Return [x, y] of the center of cell containing provided text 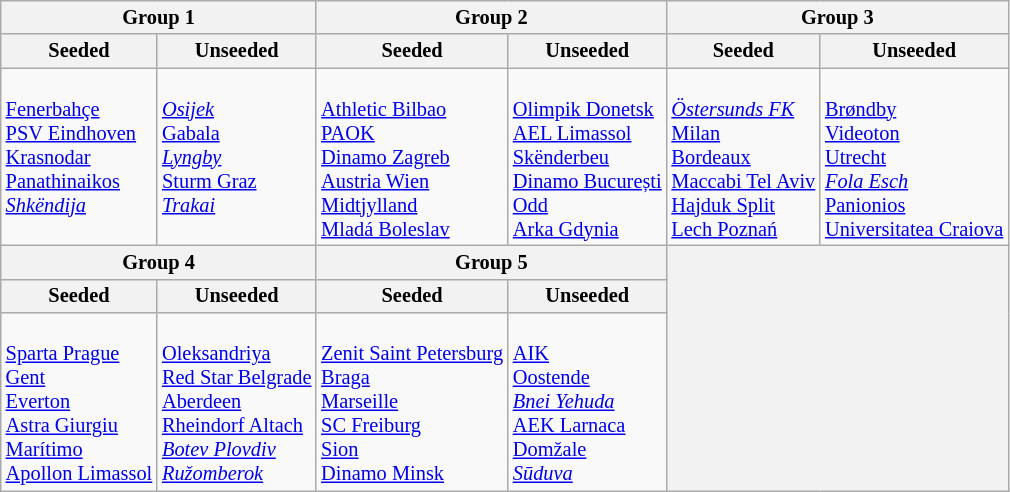
Fenerbahçe PSV Eindhoven Krasnodar Panathinaikos Shkëndija [79, 157]
Sparta Prague Gent Everton Astra Giurgiu Marítimo Apollon Limassol [79, 402]
AIK Oostende Bnei Yehuda AEK Larnaca Domžale Sūduva [588, 402]
Group 1 [159, 17]
Athletic Bilbao PAOK Dinamo Zagreb Austria Wien Midtjylland Mladá Boleslav [412, 157]
Östersunds FK Milan Bordeaux Maccabi Tel Aviv Hajduk Split Lech Poznań [744, 157]
Oleksandriya Red Star Belgrade Aberdeen Rheindorf Altach Botev Plovdiv Ružomberok [236, 402]
Osijek Gabala Lyngby Sturm Graz Trakai [236, 157]
Group 4 [159, 262]
Group 5 [491, 262]
Group 3 [838, 17]
Zenit Saint Petersburg Braga Marseille SC Freiburg Sion Dinamo Minsk [412, 402]
Olimpik Donetsk AEL Limassol Skënderbeu Dinamo București Odd Arka Gdynia [588, 157]
Group 2 [491, 17]
Brøndby Videoton Utrecht Fola Esch Panionios Universitatea Craiova [914, 157]
